Determine the [X, Y] coordinate at the center of the cell enclosing the given text.  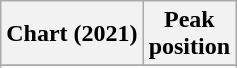
Chart (2021) [72, 34]
Peakposition [189, 34]
